Find where the given text appears and provide that cell's center as [x, y] coordinate. 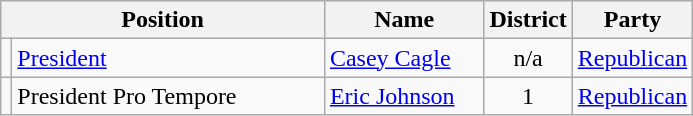
Party [632, 20]
1 [528, 96]
Position [163, 20]
Eric Johnson [404, 96]
President [168, 58]
Casey Cagle [404, 58]
District [528, 20]
n/a [528, 58]
President Pro Tempore [168, 96]
Name [404, 20]
